Find where the given text appears and provide that cell's center as [x, y] coordinate. 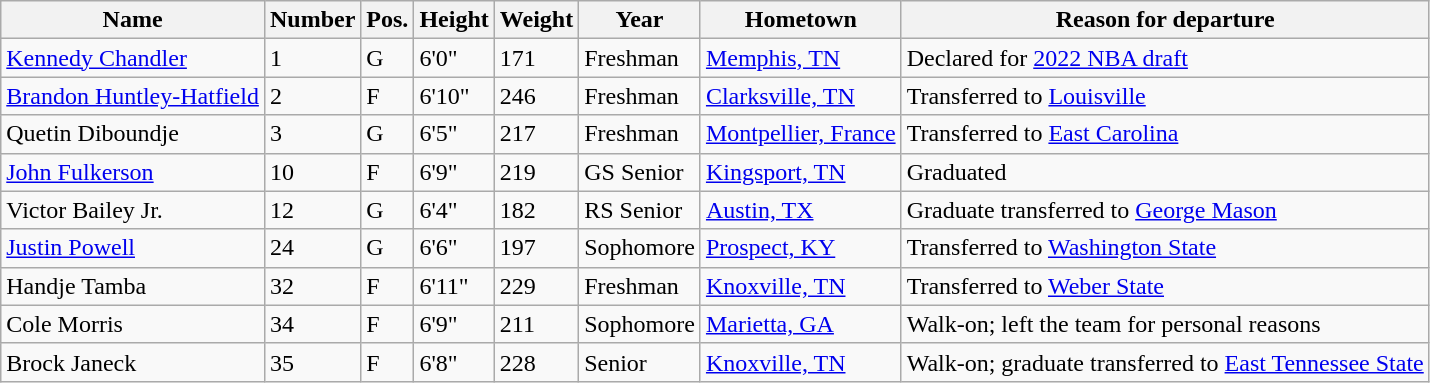
3 [312, 134]
Victor Bailey Jr. [133, 210]
6'4" [454, 210]
Senior [640, 362]
John Fulkerson [133, 172]
6'11" [454, 286]
Reason for departure [1165, 20]
24 [312, 248]
Walk-on; left the team for personal reasons [1165, 324]
Handje Tamba [133, 286]
35 [312, 362]
219 [536, 172]
Transferred to Washington State [1165, 248]
Number [312, 20]
Year [640, 20]
Transferred to Louisville [1165, 96]
34 [312, 324]
Quetin Diboundje [133, 134]
197 [536, 248]
32 [312, 286]
Prospect, KY [800, 248]
10 [312, 172]
228 [536, 362]
Montpellier, France [800, 134]
6'6" [454, 248]
1 [312, 58]
Marietta, GA [800, 324]
211 [536, 324]
Austin, TX [800, 210]
Memphis, TN [800, 58]
217 [536, 134]
Height [454, 20]
12 [312, 210]
Hometown [800, 20]
Graduate transferred to George Mason [1165, 210]
Clarksville, TN [800, 96]
Kennedy Chandler [133, 58]
Brandon Huntley-Hatfield [133, 96]
RS Senior [640, 210]
Walk-on; graduate transferred to East Tennessee State [1165, 362]
Cole Morris [133, 324]
6'0" [454, 58]
Justin Powell [133, 248]
246 [536, 96]
Weight [536, 20]
171 [536, 58]
Name [133, 20]
6'5" [454, 134]
Transferred to Weber State [1165, 286]
2 [312, 96]
Transferred to East Carolina [1165, 134]
6'10" [454, 96]
Brock Janeck [133, 362]
GS Senior [640, 172]
Graduated [1165, 172]
182 [536, 210]
6'8" [454, 362]
Declared for 2022 NBA draft [1165, 58]
229 [536, 286]
Pos. [388, 20]
Kingsport, TN [800, 172]
